Identify which cell holds the provided text, then report its (x, y) central coordinate. 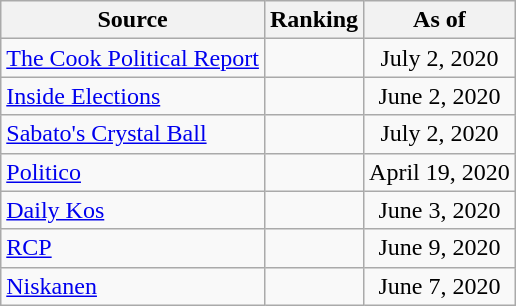
April 19, 2020 (440, 172)
Inside Elections (133, 96)
Sabato's Crystal Ball (133, 134)
June 3, 2020 (440, 210)
Source (133, 20)
June 7, 2020 (440, 286)
The Cook Political Report (133, 58)
Ranking (314, 20)
RCP (133, 248)
As of (440, 20)
June 9, 2020 (440, 248)
Niskanen (133, 286)
Politico (133, 172)
June 2, 2020 (440, 96)
Daily Kos (133, 210)
